Determine the [x, y] coordinate at the center of the cell enclosing the given text.  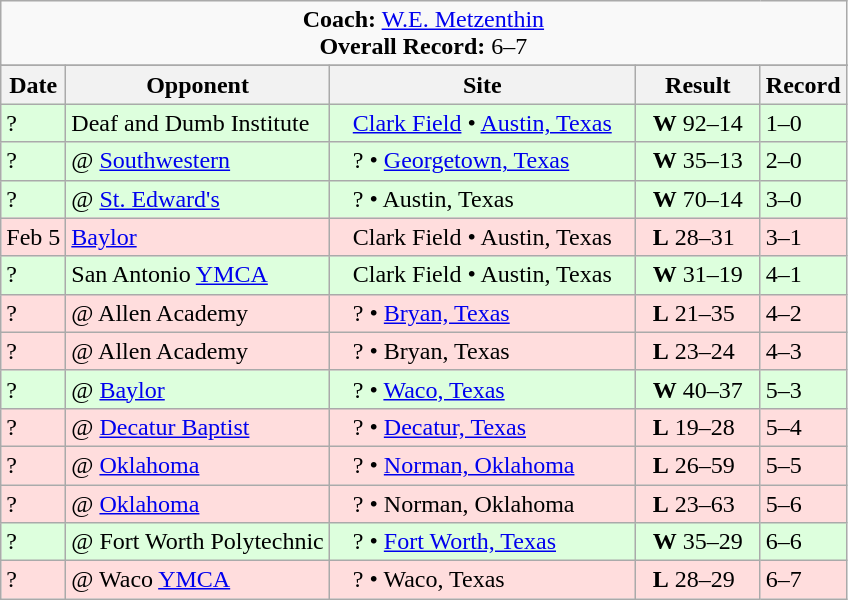
L 28–29 [698, 580]
Baylor [198, 237]
? • Decatur, Texas [482, 427]
Coach: W.E. MetzenthinOverall Record: 6–7 [424, 34]
W 40–37 [698, 389]
5–6 [803, 503]
W 35–29 [698, 542]
San Antonio YMCA [198, 275]
@ Fort Worth Polytechnic [198, 542]
? • Georgetown, Texas [482, 161]
@ Decatur Baptist [198, 427]
L 28–31 [698, 237]
3–1 [803, 237]
6–6 [803, 542]
3–0 [803, 199]
5–3 [803, 389]
Opponent [198, 85]
4–2 [803, 313]
Record [803, 85]
L 19–28 [698, 427]
4–1 [803, 275]
Result [698, 85]
Site [482, 85]
Date [34, 85]
@ Waco YMCA [198, 580]
W 35–13 [698, 161]
? • Austin, Texas [482, 199]
W 92–14 [698, 123]
1–0 [803, 123]
2–0 [803, 161]
5–5 [803, 465]
? • Fort Worth, Texas [482, 542]
Feb 5 [34, 237]
W 31–19 [698, 275]
5–4 [803, 427]
@ St. Edward's [198, 199]
6–7 [803, 580]
4–3 [803, 351]
L 23–24 [698, 351]
Deaf and Dumb Institute [198, 123]
L 21–35 [698, 313]
@ Baylor [198, 389]
L 26–59 [698, 465]
@ Southwestern [198, 161]
L 23–63 [698, 503]
W 70–14 [698, 199]
